Capture the cell that displays the provided text and extract its [X, Y] central coordinate. 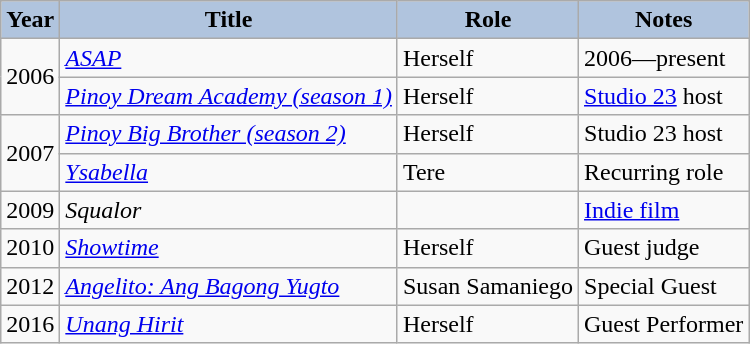
Title [229, 20]
2007 [30, 153]
Pinoy Big Brother (season 2) [229, 134]
Squalor [229, 210]
Role [488, 20]
Guest Performer [664, 324]
Guest judge [664, 248]
Recurring role [664, 172]
Unang Hirit [229, 324]
Showtime [229, 248]
2012 [30, 286]
Tere [488, 172]
Notes [664, 20]
Indie film [664, 210]
Year [30, 20]
2006—present [664, 58]
Angelito: Ang Bagong Yugto [229, 286]
Ysabella [229, 172]
Susan Samaniego [488, 286]
2006 [30, 77]
2009 [30, 210]
2010 [30, 248]
ASAP [229, 58]
2016 [30, 324]
Pinoy Dream Academy (season 1) [229, 96]
Special Guest [664, 286]
